Search for the cell housing the specified text and yield its [X, Y] center coordinate. 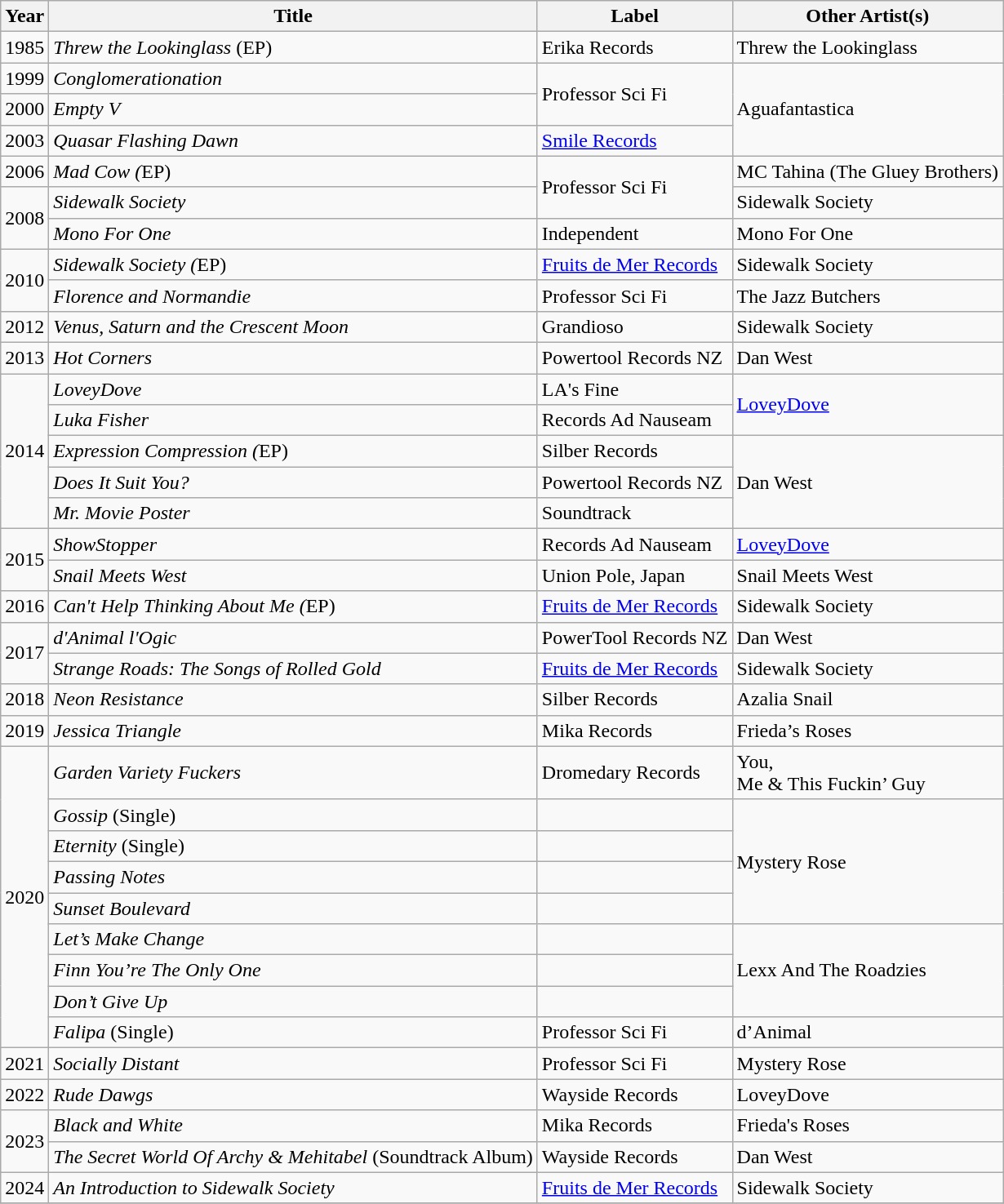
Independent [635, 233]
Grandioso [635, 327]
Dromedary Records [635, 772]
Eternity (Single) [294, 846]
1985 [24, 47]
Soundtrack [635, 513]
MC Tahina (The Gluey Brothers) [868, 171]
The Secret World Of Archy & Mehitabel (Soundtrack Album) [294, 1157]
2000 [24, 109]
Strange Roads: The Songs of Rolled Gold [294, 669]
Let’s Make Change [294, 940]
An Introduction to Sidewalk Society [294, 1188]
Sidewalk Society (EP) [294, 264]
Union Pole, Japan [635, 575]
2012 [24, 327]
d'Animal l'Ogic [294, 638]
2021 [24, 1064]
Passing Notes [294, 877]
Black and White [294, 1126]
Quasar Flashing Dawn [294, 140]
Frieda’s Roses [868, 731]
Does It Suit You? [294, 482]
Don’t Give Up [294, 1002]
Empty V [294, 109]
LA's Fine [635, 389]
Jessica Triangle [294, 731]
Finn You’re The Only One [294, 971]
Azalia Snail [868, 700]
The Jazz Butchers [868, 295]
Year [24, 16]
Mr. Movie Poster [294, 513]
Title [294, 16]
Mad Cow (EP) [294, 171]
Threw the Lookinglass [868, 47]
2024 [24, 1188]
2013 [24, 358]
Venus, Saturn and the Crescent Moon [294, 327]
2015 [24, 560]
Threw the Lookinglass (EP) [294, 47]
d’Animal [868, 1033]
Smile Records [635, 140]
Gossip (Single) [294, 815]
Florence and Normandie [294, 295]
Aguafantastica [868, 109]
2019 [24, 731]
2016 [24, 606]
2010 [24, 280]
2018 [24, 700]
ShowStopper [294, 544]
2022 [24, 1095]
Luka Fisher [294, 420]
2006 [24, 171]
1999 [24, 78]
PowerTool Records NZ [635, 638]
Other Artist(s) [868, 16]
2014 [24, 451]
Conglomerationation [294, 78]
Erika Records [635, 47]
Garden Variety Fuckers [294, 772]
Neon Resistance [294, 700]
2008 [24, 218]
Expression Compression (EP) [294, 451]
Lexx And The Roadzies [868, 971]
Sunset Boulevard [294, 909]
2023 [24, 1141]
Frieda's Roses [868, 1126]
Socially Distant [294, 1064]
2003 [24, 140]
Hot Corners [294, 358]
2017 [24, 653]
Can't Help Thinking About Me (EP) [294, 606]
You,Me & This Fuckin’ Guy [868, 772]
Rude Dawgs [294, 1095]
2020 [24, 897]
Label [635, 16]
Falipa (Single) [294, 1033]
